Provide the (X, Y) coordinate of the cell's center where the given text is located.  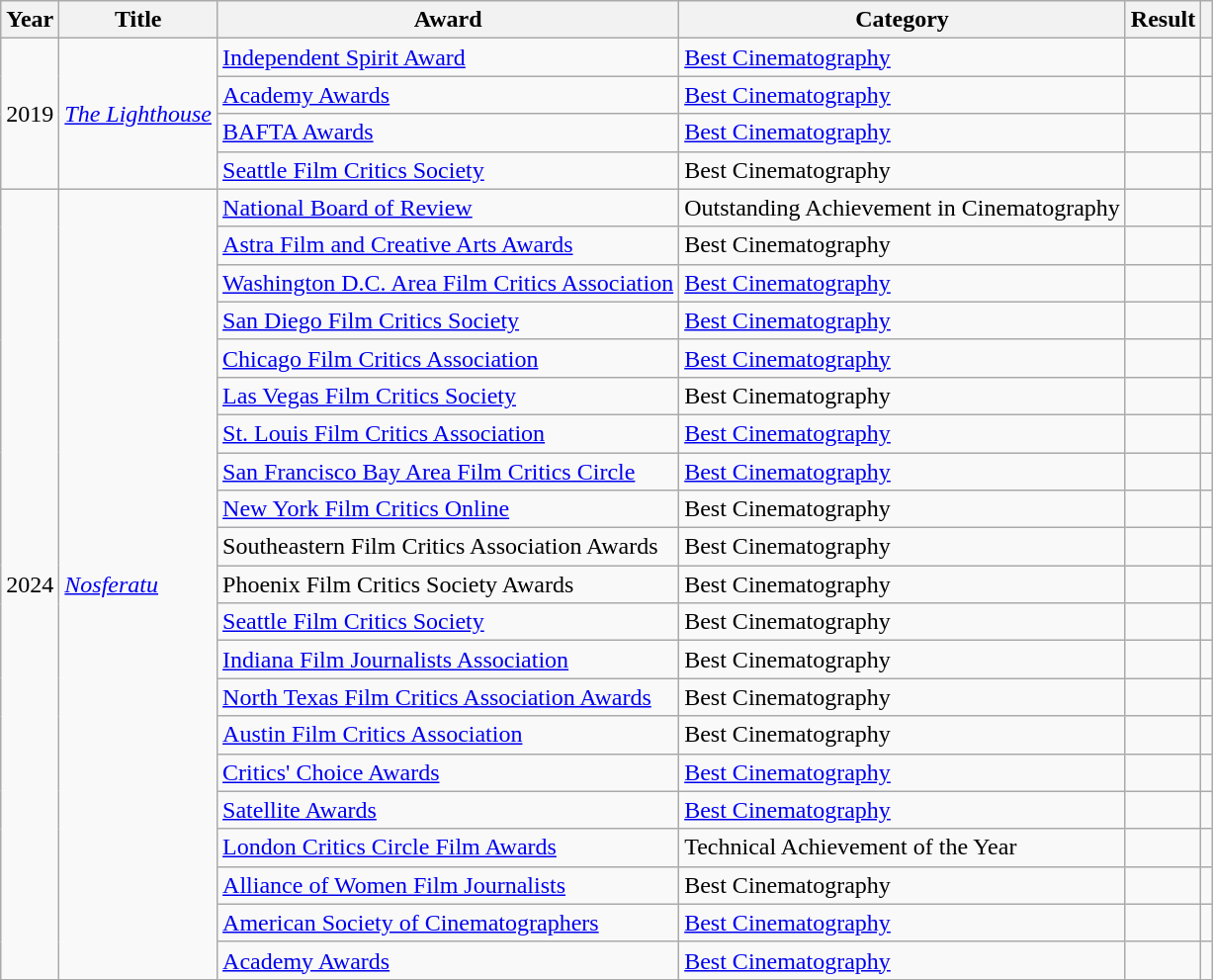
BAFTA Awards (449, 133)
American Society of Cinematographers (449, 923)
2019 (30, 114)
Independent Spirit Award (449, 57)
Phoenix Film Critics Society Awards (449, 584)
Satellite Awards (449, 810)
Critics' Choice Awards (449, 772)
San Diego Film Critics Society (449, 320)
Outstanding Achievement in Cinematography (903, 208)
Washington D.C. Area Film Critics Association (449, 283)
Result (1163, 20)
National Board of Review (449, 208)
New York Film Critics Online (449, 509)
Las Vegas Film Critics Society (449, 396)
Chicago Film Critics Association (449, 358)
Indiana Film Journalists Association (449, 660)
2024 (30, 583)
Astra Film and Creative Arts Awards (449, 245)
Alliance of Women Film Journalists (449, 885)
Technical Achievement of the Year (903, 847)
St. Louis Film Critics Association (449, 433)
Austin Film Critics Association (449, 735)
London Critics Circle Film Awards (449, 847)
San Francisco Bay Area Film Critics Circle (449, 472)
Award (449, 20)
Nosferatu (138, 583)
The Lighthouse (138, 114)
North Texas Film Critics Association Awards (449, 697)
Title (138, 20)
Year (30, 20)
Southeastern Film Critics Association Awards (449, 547)
Category (903, 20)
